Find where the given text appears and provide that cell's center as (x, y) coordinate. 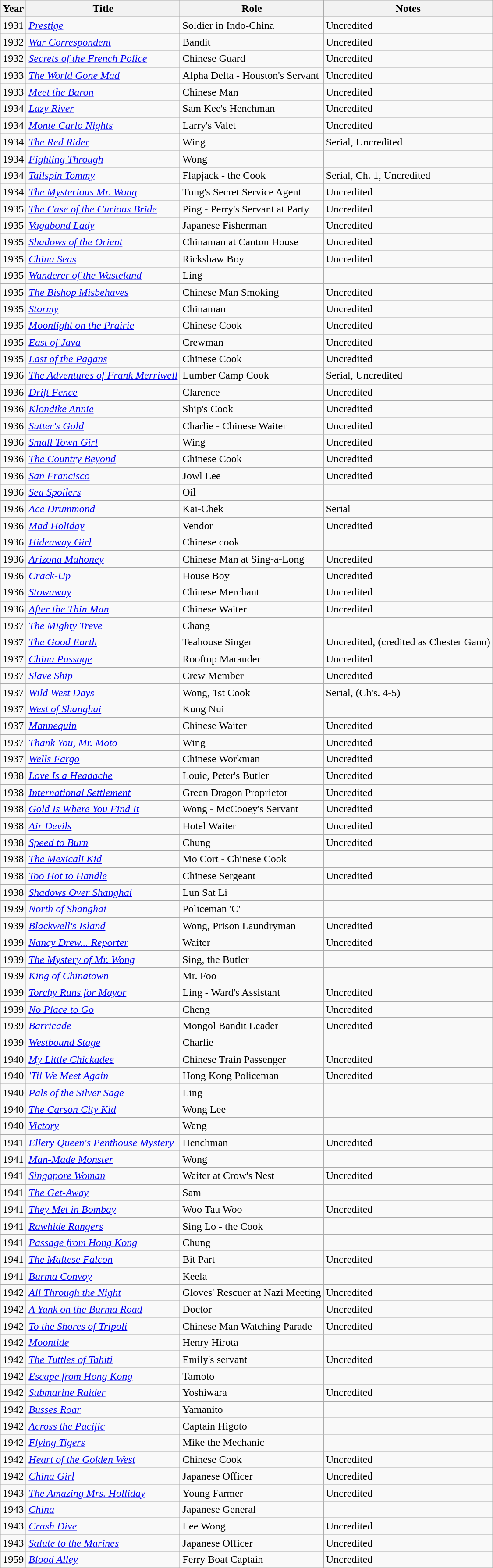
1931 (13, 25)
Chinese cook (252, 542)
Yamanito (252, 1409)
Rickshaw Boy (252, 259)
The Amazing Mrs. Holliday (103, 1493)
Nancy Drew... Reporter (103, 942)
Sea Spoilers (103, 492)
All Through the Night (103, 1293)
Last of the Pagans (103, 359)
The Get-Away (103, 1193)
Wells Fargo (103, 759)
Love Is a Headache (103, 776)
Wong Lee (252, 1109)
Thank You, Mr. Moto (103, 743)
Blood Alley (103, 1560)
Serial, Ch. 1, Uncredited (408, 175)
Emily's servant (252, 1359)
Barricade (103, 1026)
Rooftop Marauder (252, 659)
Kai-Chek (252, 509)
Japanese General (252, 1509)
Mike the Mechanic (252, 1443)
Crew Member (252, 676)
Tung's Secret Service Agent (252, 192)
China Seas (103, 259)
Ferry Boat Captain (252, 1560)
Burma Convoy (103, 1276)
Serial, (Ch's. 4-5) (408, 692)
Tailspin Tommy (103, 175)
Chinaman at Canton House (252, 242)
Crash Dive (103, 1526)
Ellery Queen's Penthouse Mystery (103, 1143)
Ling - Ward's Assistant (252, 992)
Wang (252, 1126)
Keela (252, 1276)
Man-Made Monster (103, 1159)
King of Chinatown (103, 976)
Heart of the Golden West (103, 1459)
To the Shores of Tripoli (103, 1326)
Too Hot to Handle (103, 876)
Lun Sat Li (252, 892)
Doctor (252, 1310)
Sam Kee's Henchman (252, 109)
Mad Holiday (103, 526)
Henchman (252, 1143)
Notes (408, 9)
Arizona Mahoney (103, 559)
Crack-Up (103, 576)
The Mystery of Mr. Wong (103, 959)
Mo Cort - Chinese Cook (252, 859)
The Mighty Treve (103, 626)
The Tuttles of Tahiti (103, 1359)
Chinese Sergeant (252, 876)
Pals of the Silver Sage (103, 1093)
Lee Wong (252, 1526)
Hong Kong Policeman (252, 1076)
A Yank on the Burma Road (103, 1310)
The Case of the Curious Bride (103, 209)
Drift Fence (103, 392)
Flapjack - the Cook (252, 175)
Ace Drummond (103, 509)
Vendor (252, 526)
Across the Pacific (103, 1426)
Passage from Hong Kong (103, 1242)
Soldier in Indo-China (252, 25)
The Red Rider (103, 142)
Lazy River (103, 109)
Hotel Waiter (252, 826)
They Met in Bombay (103, 1209)
Singapore Woman (103, 1176)
Chinese Man at Sing-a-Long (252, 559)
East of Java (103, 342)
Prestige (103, 25)
Bandit (252, 42)
The Carson City Kid (103, 1109)
1959 (13, 1560)
Flying Tigers (103, 1443)
China Passage (103, 659)
Stormy (103, 309)
The Maltese Falcon (103, 1259)
Salute to the Marines (103, 1543)
Ship's Cook (252, 409)
Charlie - Chinese Waiter (252, 425)
Moontide (103, 1343)
Louie, Peter's Butler (252, 776)
Chinaman (252, 309)
Kung Nui (252, 709)
San Francisco (103, 475)
Mr. Foo (252, 976)
Mannequin (103, 726)
Sing, the Butler (252, 959)
Vagabond Lady (103, 226)
Gloves' Rescuer at Nazi Meeting (252, 1293)
Chinese Man Smoking (252, 292)
Escape from Hong Kong (103, 1376)
Wong, 1st Cook (252, 692)
Yoshiwara (252, 1393)
After the Thin Man (103, 609)
Rawhide Rangers (103, 1226)
House Boy (252, 576)
Woo Tau Woo (252, 1209)
Uncredited, (credited as Chester Gann) (408, 642)
Chinese Man (252, 92)
Lumber Camp Cook (252, 375)
Wong, Prison Laundryman (252, 926)
'Til We Meet Again (103, 1076)
Crewman (252, 342)
Year (13, 9)
Larry's Valet (252, 125)
No Place to Go (103, 1009)
Young Farmer (252, 1493)
The Good Earth (103, 642)
Shadows Over Shanghai (103, 892)
Chinese Train Passenger (252, 1059)
Air Devils (103, 826)
Captain Higoto (252, 1426)
Title (103, 9)
Mongol Bandit Leader (252, 1026)
Serial (408, 509)
Chinese Guard (252, 59)
Chinese Merchant (252, 592)
Blackwell's Island (103, 926)
Charlie (252, 1043)
Submarine Raider (103, 1393)
Chang (252, 626)
Bit Part (252, 1259)
Waiter at Crow's Nest (252, 1176)
Role (252, 9)
Monte Carlo Nights (103, 125)
Ping - Perry's Servant at Party (252, 209)
Alpha Delta - Houston's Servant (252, 75)
Wong - McCooey's Servant (252, 809)
Small Town Girl (103, 442)
Waiter (252, 942)
Moonlight on the Prairie (103, 326)
Policeman 'C' (252, 909)
Oil (252, 492)
The Bishop Misbehaves (103, 292)
Wild West Days (103, 692)
Gold Is Where You Find It (103, 809)
Sam (252, 1193)
Busses Roar (103, 1409)
Speed to Burn (103, 842)
China (103, 1509)
Wanderer of the Wasteland (103, 276)
Secrets of the French Police (103, 59)
Torchy Runs for Mayor (103, 992)
Tamoto (252, 1376)
Green Dragon Proprietor (252, 793)
Teahouse Singer (252, 642)
International Settlement (103, 793)
Stowaway (103, 592)
Henry Hirota (252, 1343)
China Girl (103, 1476)
Victory (103, 1126)
Cheng (252, 1009)
Slave Ship (103, 676)
Fighting Through (103, 159)
The World Gone Mad (103, 75)
Sutter's Gold (103, 425)
Sing Lo - the Cook (252, 1226)
The Mexicali Kid (103, 859)
The Adventures of Frank Merriwell (103, 375)
War Correspondent (103, 42)
Japanese Fisherman (252, 226)
The Mysterious Mr. Wong (103, 192)
My Little Chickadee (103, 1059)
Jowl Lee (252, 475)
The Country Beyond (103, 459)
West of Shanghai (103, 709)
Shadows of the Orient (103, 242)
Meet the Baron (103, 92)
Hideaway Girl (103, 542)
Chinese Workman (252, 759)
Chinese Man Watching Parade (252, 1326)
North of Shanghai (103, 909)
Clarence (252, 392)
Westbound Stage (103, 1043)
Klondike Annie (103, 409)
